Output the [x, y] coordinate of the center of the cell containing the given text.  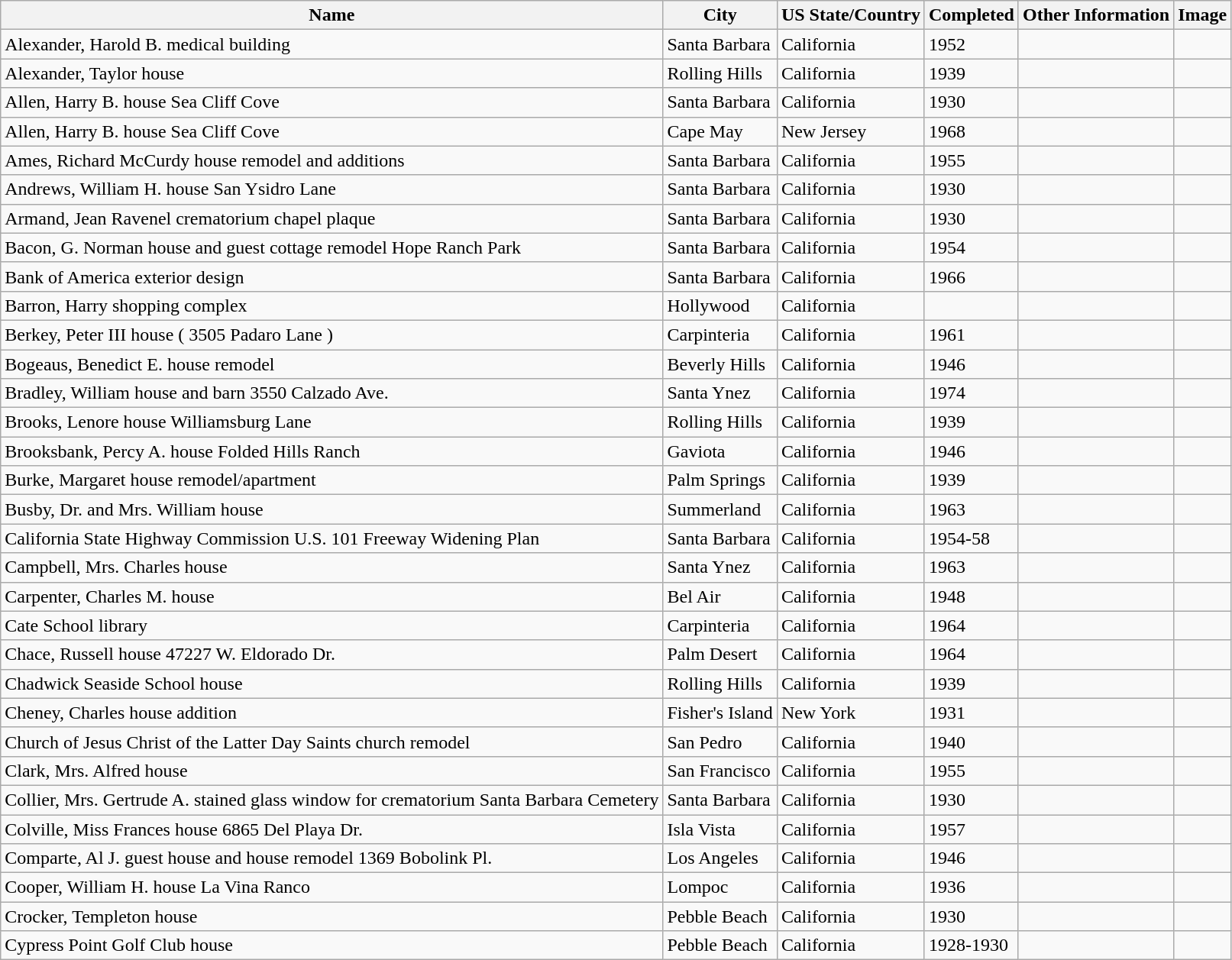
Lompoc [719, 887]
1961 [972, 335]
Busby, Dr. and Mrs. William house [331, 509]
Cate School library [331, 625]
1936 [972, 887]
City [719, 15]
Armand, Jean Ravenel crematorium chapel plaque [331, 218]
Brooksbank, Percy A. house Folded Hills Ranch [331, 451]
1954 [972, 247]
1940 [972, 742]
1966 [972, 276]
Ames, Richard McCurdy house remodel and additions [331, 160]
Palm Desert [719, 655]
Isla Vista [719, 829]
New York [851, 713]
Barron, Harry shopping complex [331, 305]
Cooper, William H. house La Vina Ranco [331, 887]
Bradley, William house and barn 3550 Calzado Ave. [331, 393]
Carpenter, Charles M. house [331, 596]
Alexander, Taylor house [331, 73]
New Jersey [851, 131]
Image [1202, 15]
Bel Air [719, 596]
Beverly Hills [719, 364]
1928-1930 [972, 945]
Clark, Mrs. Alfred house [331, 771]
Colville, Miss Frances house 6865 Del Playa Dr. [331, 829]
Campbell, Mrs. Charles house [331, 567]
Gaviota [719, 451]
Cypress Point Golf Club house [331, 945]
Alexander, Harold B. medical building [331, 44]
Fisher's Island [719, 713]
Burke, Margaret house remodel/apartment [331, 480]
Hollywood [719, 305]
Other Information [1095, 15]
Comparte, Al J. guest house and house remodel 1369 Bobolink Pl. [331, 858]
Palm Springs [719, 480]
San Francisco [719, 771]
Andrews, William H. house San Ysidro Lane [331, 189]
Brooks, Lenore house Williamsburg Lane [331, 422]
1957 [972, 829]
Completed [972, 15]
US State/Country [851, 15]
California State Highway Commission U.S. 101 Freeway Widening Plan [331, 538]
1974 [972, 393]
Bacon, G. Norman house and guest cottage remodel Hope Ranch Park [331, 247]
Chadwick Seaside School house [331, 684]
Cape May [719, 131]
Summerland [719, 509]
Bogeaus, Benedict E. house remodel [331, 364]
San Pedro [719, 742]
Church of Jesus Christ of the Latter Day Saints church remodel [331, 742]
Collier, Mrs. Gertrude A. stained glass window for crematorium Santa Barbara Cemetery [331, 800]
Chace, Russell house 47227 W. Eldorado Dr. [331, 655]
Los Angeles [719, 858]
Bank of America exterior design [331, 276]
Cheney, Charles house addition [331, 713]
1968 [972, 131]
1931 [972, 713]
Berkey, Peter III house ( 3505 Padaro Lane ) [331, 335]
Name [331, 15]
1948 [972, 596]
Crocker, Templeton house [331, 916]
1952 [972, 44]
1954-58 [972, 538]
